Locate the cell with the specified text and output its (x, y) center coordinate. 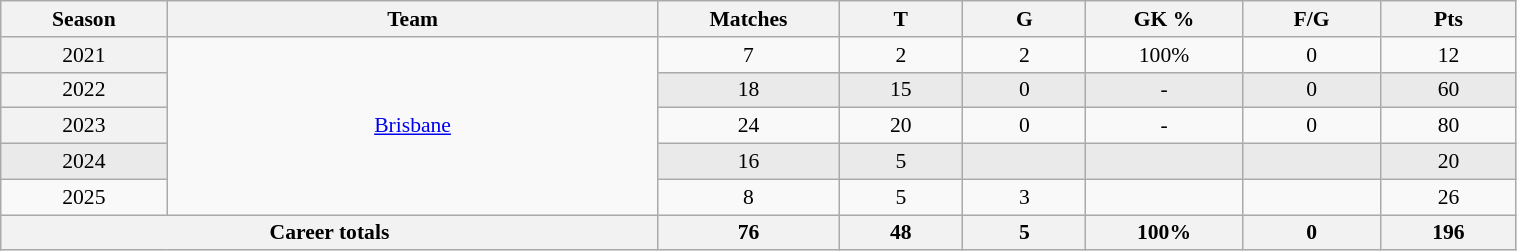
T (901, 19)
3 (1024, 197)
F/G (1312, 19)
76 (748, 233)
Season (84, 19)
196 (1448, 233)
Matches (748, 19)
2023 (84, 126)
16 (748, 162)
2021 (84, 55)
12 (1448, 55)
18 (748, 90)
80 (1448, 126)
26 (1448, 197)
24 (748, 126)
GK % (1164, 19)
7 (748, 55)
8 (748, 197)
Team (412, 19)
Pts (1448, 19)
Career totals (330, 233)
Brisbane (412, 126)
2022 (84, 90)
15 (901, 90)
2024 (84, 162)
48 (901, 233)
G (1024, 19)
2025 (84, 197)
60 (1448, 90)
